Scan for the cell matching the given text and deliver its [X, Y] coordinate at center. 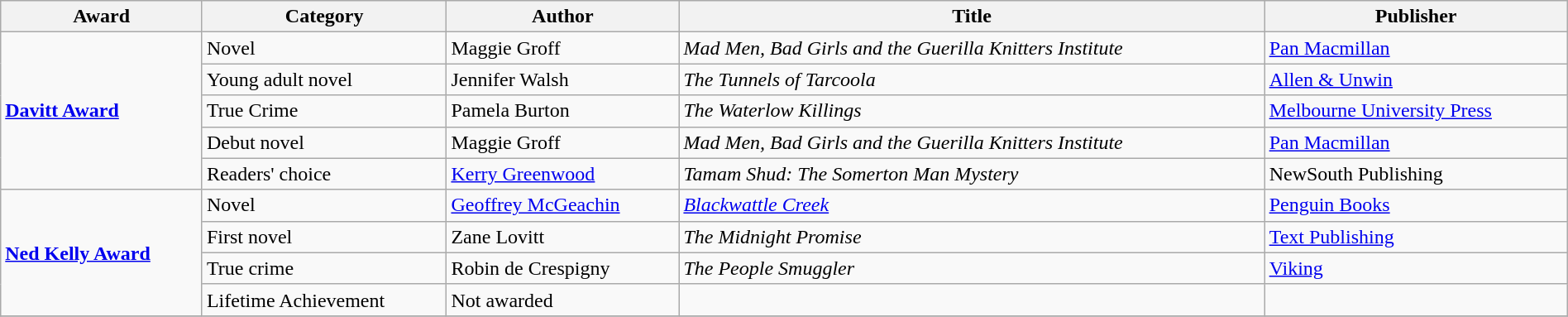
The Midnight Promise [972, 237]
Kerry Greenwood [562, 174]
Not awarded [562, 300]
Title [972, 17]
Penguin Books [1416, 205]
Award [102, 17]
The Tunnels of Tarcoola [972, 79]
Allen & Unwin [1416, 79]
Jennifer Walsh [562, 79]
Zane Lovitt [562, 237]
True crime [324, 268]
Debut novel [324, 142]
Text Publishing [1416, 237]
The Waterlow Killings [972, 111]
Publisher [1416, 17]
Tamam Shud: The Somerton Man Mystery [972, 174]
Readers' choice [324, 174]
Melbourne University Press [1416, 111]
Author [562, 17]
Blackwattle Creek [972, 205]
Pamela Burton [562, 111]
True Crime [324, 111]
First novel [324, 237]
The People Smuggler [972, 268]
Geoffrey McGeachin [562, 205]
Lifetime Achievement [324, 300]
Viking [1416, 268]
NewSouth Publishing [1416, 174]
Young adult novel [324, 79]
Category [324, 17]
Davitt Award [102, 111]
Robin de Crespigny [562, 268]
Ned Kelly Award [102, 252]
